Provide the [x, y] coordinate of the cell's center where the given text is located.  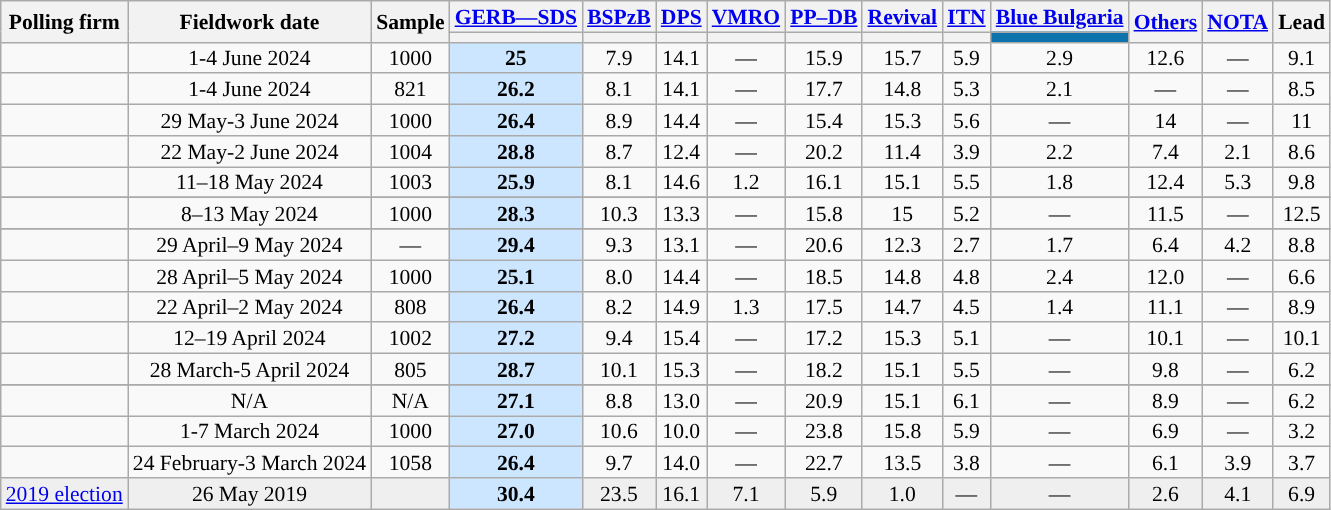
11–18 May 2024 [250, 182]
1003 [410, 182]
23.8 [824, 432]
11.1 [1166, 306]
20.9 [824, 400]
15 [902, 214]
1.0 [902, 494]
28 March-5 April 2024 [250, 370]
18.5 [824, 276]
28 April–5 May 2024 [250, 276]
9.3 [619, 244]
808 [410, 306]
12–19 April 2024 [250, 338]
4.1 [1238, 494]
1-7 March 2024 [250, 432]
30.4 [516, 494]
9.1 [1302, 58]
26 May 2019 [250, 494]
25.9 [516, 182]
27.0 [516, 432]
10.0 [682, 432]
12.6 [1166, 58]
Polling firm [64, 22]
2019 election [64, 494]
13.3 [682, 214]
17.7 [824, 90]
24 February-3 March 2024 [250, 462]
1.7 [1060, 244]
Fieldwork date [250, 22]
1058 [410, 462]
1002 [410, 338]
11.5 [1166, 214]
PP–DB [824, 16]
3.7 [1302, 462]
7.1 [746, 494]
17.5 [824, 306]
8.5 [1302, 90]
25 [516, 58]
12.3 [902, 244]
805 [410, 370]
12.5 [1302, 214]
8.7 [619, 152]
DPS [682, 16]
5.6 [966, 120]
22 April–2 May 2024 [250, 306]
14 [1166, 120]
4.8 [966, 276]
13.1 [682, 244]
29.4 [516, 244]
Sample [410, 22]
20.6 [824, 244]
8–13 May 2024 [250, 214]
Lead [1302, 22]
2.7 [966, 244]
9.4 [619, 338]
13.0 [682, 400]
14.9 [682, 306]
13.5 [902, 462]
6.6 [1302, 276]
3.2 [1302, 432]
12.0 [1166, 276]
10.3 [619, 214]
18.2 [824, 370]
2.6 [1166, 494]
2.4 [1060, 276]
1.2 [746, 182]
27.1 [516, 400]
27.2 [516, 338]
15.7 [902, 58]
NOTA [1238, 22]
Others [1166, 22]
15.9 [824, 58]
8.2 [619, 306]
25.1 [516, 276]
4.2 [1238, 244]
5.1 [966, 338]
22.7 [824, 462]
26.2 [516, 90]
1.3 [746, 306]
6.4 [1166, 244]
1.8 [1060, 182]
2.9 [1060, 58]
821 [410, 90]
14.6 [682, 182]
7.4 [1166, 152]
28.8 [516, 152]
9.7 [619, 462]
10.6 [619, 432]
3.8 [966, 462]
23.5 [619, 494]
11.4 [902, 152]
Blue Bulgaria [1060, 16]
4.5 [966, 306]
29 May-3 June 2024 [250, 120]
11 [1302, 120]
GERB—SDS [516, 16]
VMRO [746, 16]
28.7 [516, 370]
7.9 [619, 58]
5.2 [966, 214]
20.2 [824, 152]
1004 [410, 152]
2.2 [1060, 152]
Revival [902, 16]
1.4 [1060, 306]
8.0 [619, 276]
28.3 [516, 214]
29 April–9 May 2024 [250, 244]
14.0 [682, 462]
22 May-2 June 2024 [250, 152]
ITN [966, 16]
14.7 [902, 306]
BSPzB [619, 16]
17.2 [824, 338]
8.6 [1302, 152]
